For the text-containing cell, return its midpoint in (X, Y) coordinate format. 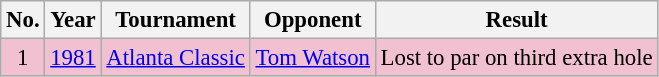
1 (23, 58)
Year (73, 20)
Opponent (312, 20)
Tom Watson (312, 58)
Tournament (176, 20)
Lost to par on third extra hole (516, 58)
Result (516, 20)
Atlanta Classic (176, 58)
1981 (73, 58)
No. (23, 20)
